Output the (X, Y) coordinate of the center of the cell containing the given text.  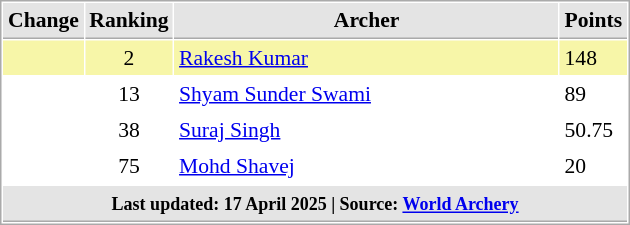
Ranking (129, 21)
13 (129, 93)
Archer (367, 21)
148 (594, 57)
Shyam Sunder Swami (367, 93)
Suraj Singh (367, 129)
Points (594, 21)
50.75 (594, 129)
89 (594, 93)
Mohd Shavej (367, 165)
Rakesh Kumar (367, 57)
20 (594, 165)
Change (44, 21)
Last updated: 17 April 2025 | Source: World Archery (316, 204)
38 (129, 129)
75 (129, 165)
2 (129, 57)
